Pinpoint the cell where the given text exists, returning its (X, Y) midpoint coordinate. 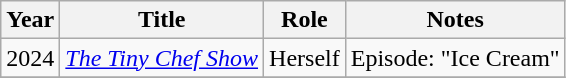
Episode: "Ice Cream" (455, 58)
2024 (30, 58)
Title (162, 20)
Role (305, 20)
Notes (455, 20)
Herself (305, 58)
Year (30, 20)
The Tiny Chef Show (162, 58)
